Detect which cell encompasses the target text, then output its [x, y] center coordinate. 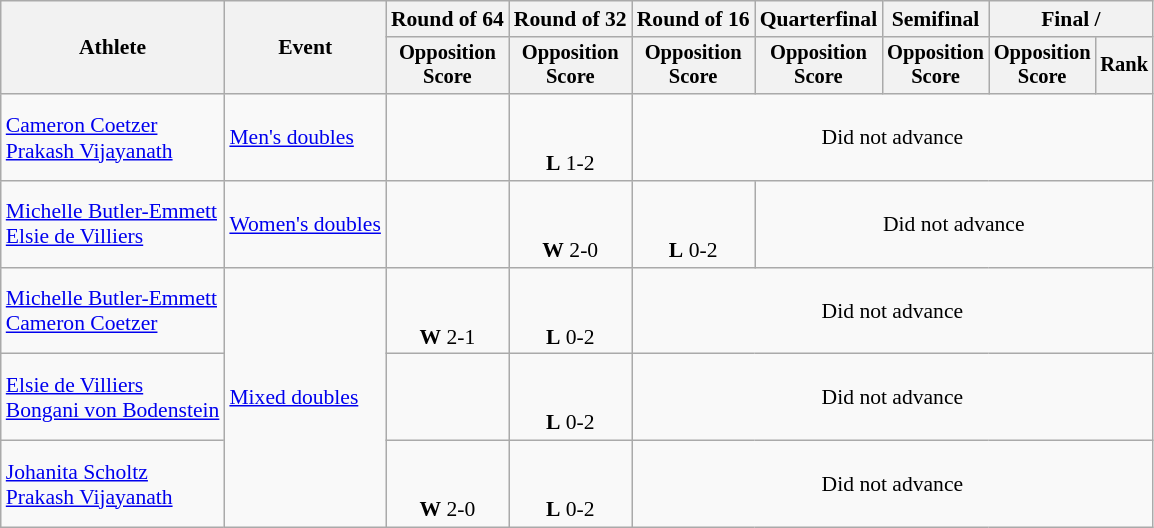
L 1-2 [570, 138]
Round of 32 [570, 19]
Round of 64 [448, 19]
Athlete [113, 48]
Elsie de VilliersBongani von Bodenstein [113, 398]
Semifinal [936, 19]
Final / [1071, 19]
Michelle Butler-EmmettElsie de Villiers [113, 224]
Johanita ScholtzPrakash Vijayanath [113, 484]
Michelle Butler-EmmettCameron Coetzer [113, 312]
W 2-1 [448, 312]
Quarterfinal [819, 19]
Rank [1124, 66]
Event [305, 48]
Cameron CoetzerPrakash Vijayanath [113, 138]
Mixed doubles [305, 398]
Round of 16 [694, 19]
Men's doubles [305, 138]
Women's doubles [305, 224]
